Pinpoint the cell where the given text exists, returning its (x, y) midpoint coordinate. 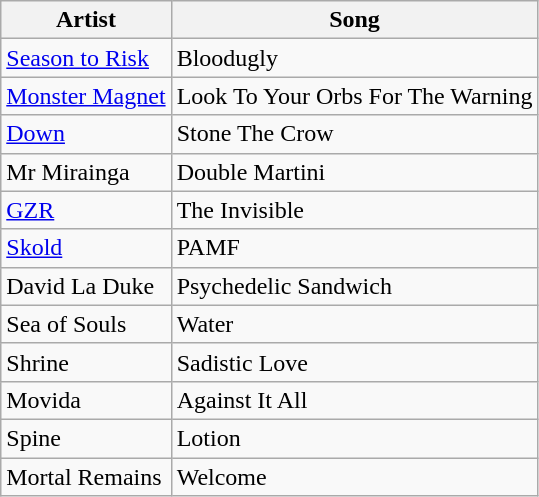
Water (354, 324)
PAMF (354, 248)
GZR (86, 210)
Down (86, 134)
Look To Your Orbs For The Warning (354, 96)
The Invisible (354, 210)
Against It All (354, 400)
Spine (86, 438)
Bloodugly (354, 58)
Stone The Crow (354, 134)
Skold (86, 248)
Welcome (354, 477)
Mr Mirainga (86, 172)
Lotion (354, 438)
Artist (86, 20)
Season to Risk (86, 58)
Song (354, 20)
Sea of Souls (86, 324)
Psychedelic Sandwich (354, 286)
Movida (86, 400)
Mortal Remains (86, 477)
Shrine (86, 362)
Monster Magnet (86, 96)
Sadistic Love (354, 362)
Double Martini (354, 172)
David La Duke (86, 286)
